Detect which cell encompasses the target text, then output its [x, y] center coordinate. 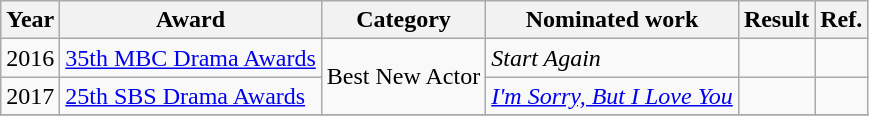
25th SBS Drama Awards [191, 96]
Best New Actor [403, 77]
Start Again [612, 58]
Result [776, 20]
I'm Sorry, But I Love You [612, 96]
Nominated work [612, 20]
35th MBC Drama Awards [191, 58]
2016 [30, 58]
2017 [30, 96]
Year [30, 20]
Award [191, 20]
Category [403, 20]
Ref. [842, 20]
